Return the (x, y) coordinate for the center point of the cell that contains the specified text.  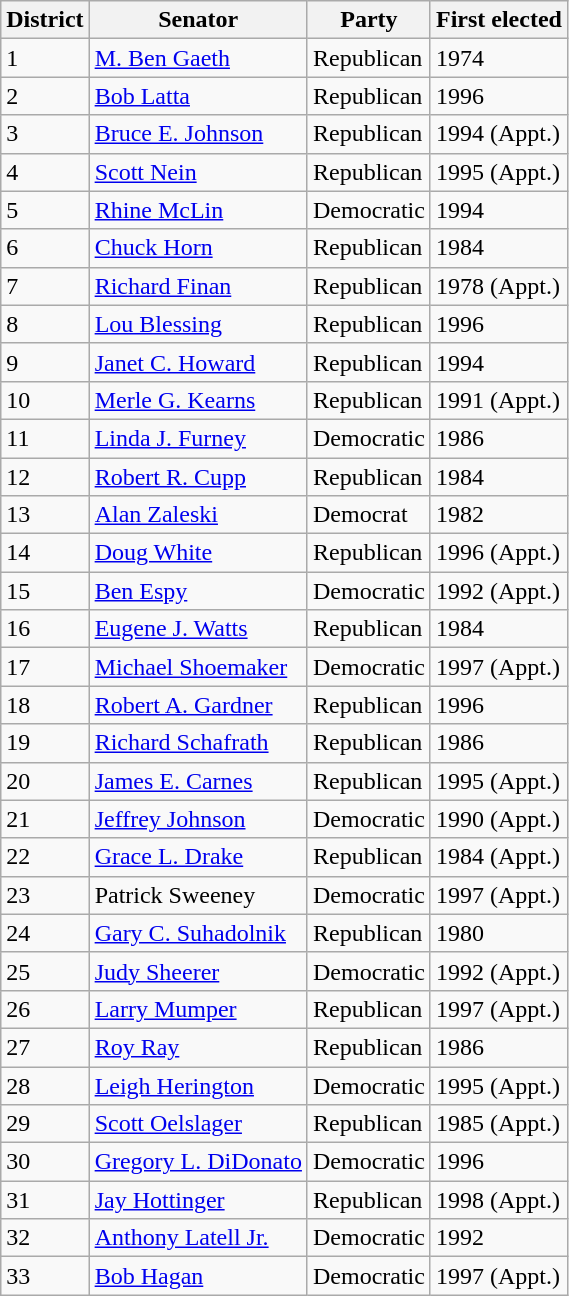
Rhine McLin (198, 210)
First elected (498, 20)
15 (45, 591)
Bruce E. Johnson (198, 134)
17 (45, 667)
Janet C. Howard (198, 362)
Grace L. Drake (198, 857)
1978 (Appt.) (498, 286)
Lou Blessing (198, 324)
24 (45, 933)
Richard Finan (198, 286)
M. Ben Gaeth (198, 58)
Roy Ray (198, 1047)
Jeffrey Johnson (198, 819)
12 (45, 477)
1985 (Appt.) (498, 1124)
5 (45, 210)
Judy Sheerer (198, 971)
33 (45, 1276)
26 (45, 1009)
21 (45, 819)
13 (45, 515)
1996 (Appt.) (498, 553)
1992 (498, 1238)
31 (45, 1200)
14 (45, 553)
1998 (Appt.) (498, 1200)
4 (45, 172)
1 (45, 58)
Party (368, 20)
29 (45, 1124)
27 (45, 1047)
9 (45, 362)
25 (45, 971)
Scott Nein (198, 172)
8 (45, 324)
19 (45, 743)
District (45, 20)
Senator (198, 20)
Leigh Herington (198, 1085)
Jay Hottinger (198, 1200)
11 (45, 438)
Linda J. Furney (198, 438)
Merle G. Kearns (198, 400)
30 (45, 1162)
Doug White (198, 553)
16 (45, 629)
10 (45, 400)
Michael Shoemaker (198, 667)
Chuck Horn (198, 248)
1974 (498, 58)
1991 (Appt.) (498, 400)
18 (45, 705)
Patrick Sweeney (198, 895)
Ben Espy (198, 591)
Eugene J. Watts (198, 629)
7 (45, 286)
23 (45, 895)
28 (45, 1085)
Bob Hagan (198, 1276)
Larry Mumper (198, 1009)
1994 (Appt.) (498, 134)
22 (45, 857)
Scott Oelslager (198, 1124)
1982 (498, 515)
Democrat (368, 515)
1990 (Appt.) (498, 819)
Anthony Latell Jr. (198, 1238)
20 (45, 781)
2 (45, 96)
6 (45, 248)
Gary C. Suhadolnik (198, 933)
3 (45, 134)
1980 (498, 933)
Bob Latta (198, 96)
Robert R. Cupp (198, 477)
32 (45, 1238)
Robert A. Gardner (198, 705)
Alan Zaleski (198, 515)
1984 (Appt.) (498, 857)
Gregory L. DiDonato (198, 1162)
Richard Schafrath (198, 743)
James E. Carnes (198, 781)
